Detect which cell encompasses the target text, then output its (x, y) center coordinate. 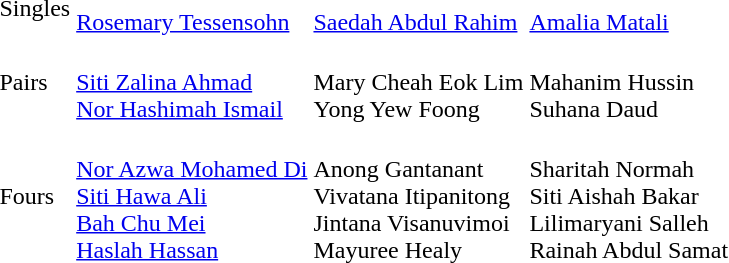
Siti Zalina AhmadNor Hashimah Ismail (192, 82)
Mary Cheah Eok LimYong Yew Foong (418, 82)
